Extract the (x, y) coordinate from the center of the cell holding the provided text.  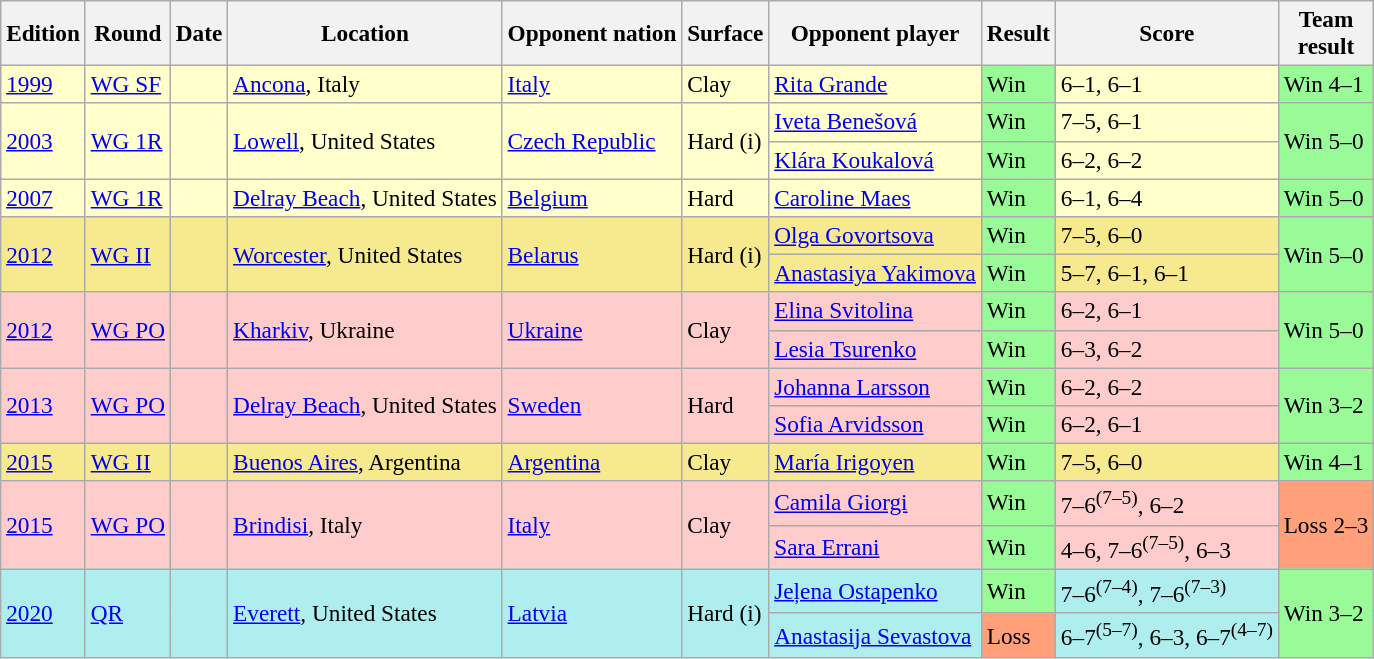
Argentina (592, 462)
Lesia Tsurenko (875, 349)
4–6, 7–6(7–5), 6–3 (1166, 547)
Worcester, United States (365, 254)
Loss 2–3 (1326, 525)
Iveta Benešová (875, 122)
Anastasija Sevastova (875, 635)
Teamresult (1326, 32)
5–7, 6–1, 6–1 (1166, 273)
Round (128, 32)
Camila Giorgi (875, 503)
2013 (44, 405)
7–5, 6–1 (1166, 122)
Czech Republic (592, 141)
Olga Govortsova (875, 235)
Elina Svitolina (875, 311)
7–6(7–4), 7–6(7–3) (1166, 591)
Latvia (592, 613)
Score (1166, 32)
Sweden (592, 405)
Loss (1018, 635)
Surface (726, 32)
2020 (44, 613)
Jeļena Ostapenko (875, 591)
María Irigoyen (875, 462)
1999 (44, 84)
Ukraine (592, 330)
Opponent player (875, 32)
Location (365, 32)
7–6(7–5), 6–2 (1166, 503)
6–3, 6–2 (1166, 349)
Belgium (592, 197)
Caroline Maes (875, 197)
Everett, United States (365, 613)
Rita Grande (875, 84)
Kharkiv, Ukraine (365, 330)
Result (1018, 32)
Date (198, 32)
Belarus (592, 254)
Ancona, Italy (365, 84)
Lowell, United States (365, 141)
WG SF (128, 84)
2007 (44, 197)
6–1, 6–1 (1166, 84)
QR (128, 613)
6–1, 6–4 (1166, 197)
Sara Errani (875, 547)
Klára Koukalová (875, 160)
Buenos Aires, Argentina (365, 462)
Opponent nation (592, 32)
Anastasiya Yakimova (875, 273)
2003 (44, 141)
Sofia Arvidsson (875, 424)
Johanna Larsson (875, 386)
6–7(5–7), 6–3, 6–7(4–7) (1166, 635)
Brindisi, Italy (365, 525)
Edition (44, 32)
